From the cell containing the given text, extract its center point as (X, Y) coordinate. 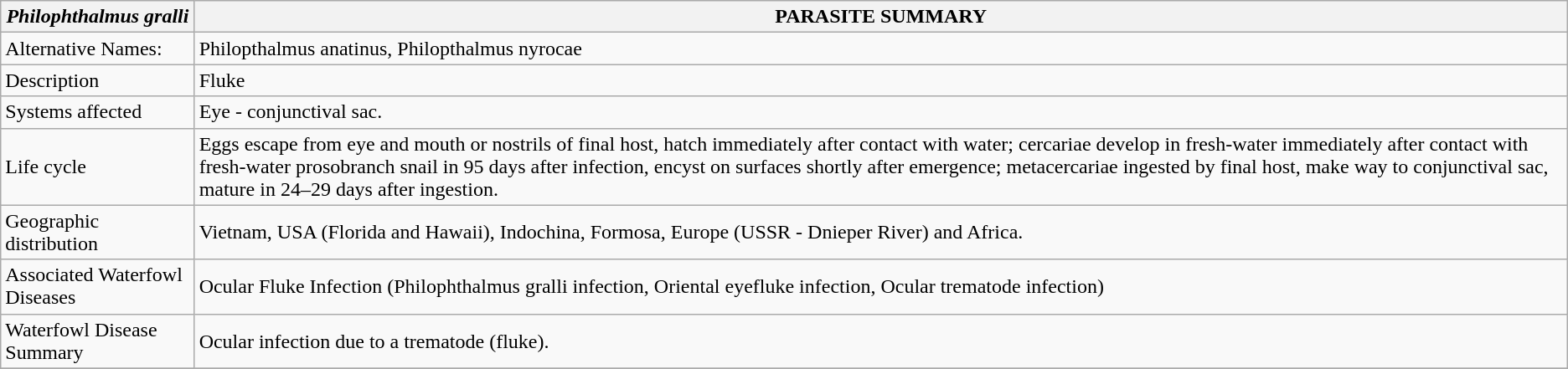
Waterfowl Disease Summary (97, 341)
Associated Waterfowl Diseases (97, 286)
Ocular Fluke Infection (Philophthalmus gralli infection, Oriental eyefluke infection, Ocular trematode infection) (881, 286)
Philopthalmus anatinus, Philopthalmus nyrocae (881, 49)
Alternative Names: (97, 49)
Philophthalmus gralli (97, 17)
Description (97, 80)
Fluke (881, 80)
Geographic distribution (97, 233)
PARASITE SUMMARY (881, 17)
Vietnam, USA (Florida and Hawaii), Indochina, Formosa, Europe (USSR - Dnieper River) and Africa. (881, 233)
Systems affected (97, 112)
Eye - conjunctival sac. (881, 112)
Ocular infection due to a trematode (fluke). (881, 341)
Life cycle (97, 167)
